Find where the given text appears and provide that cell's center as (x, y) coordinate. 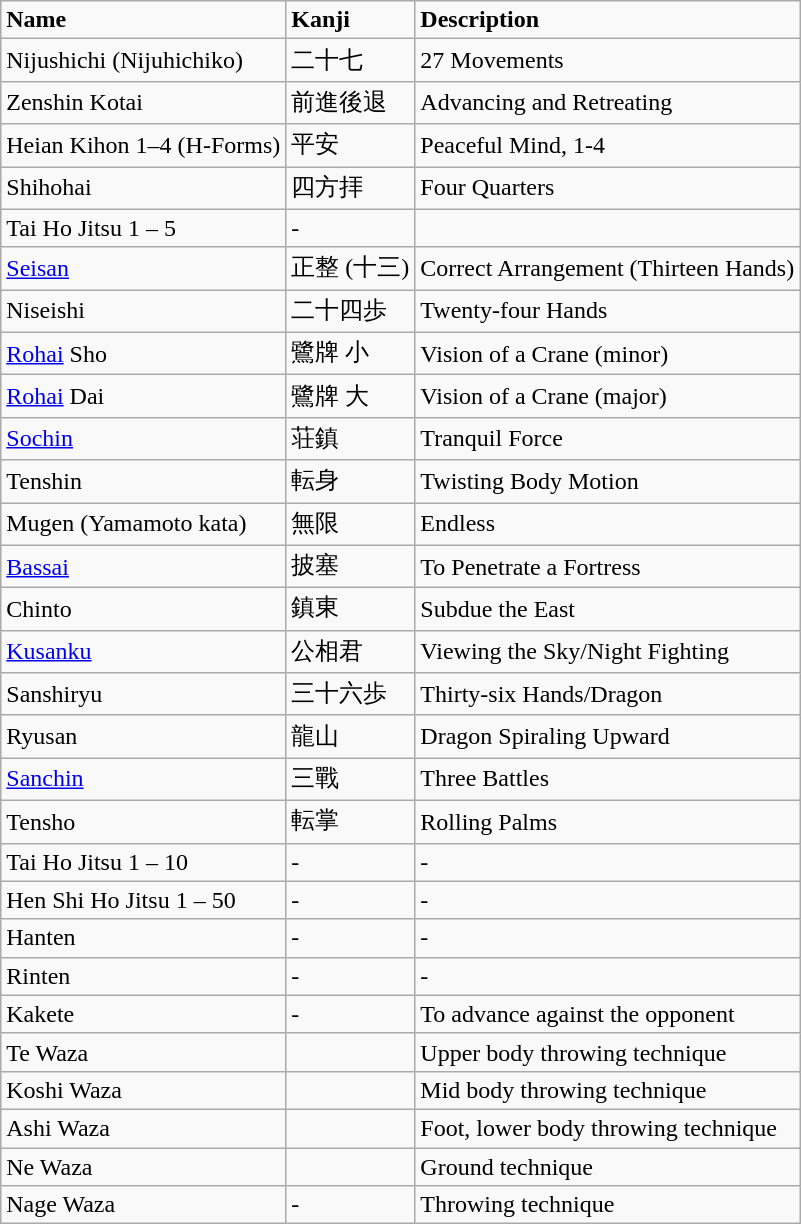
To Penetrate a Fortress (608, 566)
Ashi Waza (144, 1128)
転掌 (350, 822)
Te Waza (144, 1052)
Ryusan (144, 736)
Advancing and Retreating (608, 102)
鷺牌 小 (350, 354)
Kanji (350, 20)
Sanchin (144, 780)
Description (608, 20)
Nage Waza (144, 1205)
三十六歩 (350, 694)
Rinten (144, 976)
Hanten (144, 938)
四方拝 (350, 188)
Name (144, 20)
Ground technique (608, 1167)
Vision of a Crane (major) (608, 396)
Niseishi (144, 312)
Viewing the Sky/Night Fighting (608, 652)
Kusanku (144, 652)
Zenshin Kotai (144, 102)
Subdue the East (608, 610)
Three Battles (608, 780)
Rohai Sho (144, 354)
披塞 (350, 566)
三戰 (350, 780)
Sochin (144, 438)
Tenshin (144, 482)
27 Movements (608, 60)
公相君 (350, 652)
Foot, lower body throwing technique (608, 1128)
Four Quarters (608, 188)
Twenty-four Hands (608, 312)
鷺牌 大 (350, 396)
Correct Arrangement (Thirteen Hands) (608, 268)
鎮東 (350, 610)
To advance against the opponent (608, 1014)
Endless (608, 524)
Upper body throwing technique (608, 1052)
Tranquil Force (608, 438)
平安 (350, 146)
龍山 (350, 736)
Peaceful Mind, 1-4 (608, 146)
Heian Kihon 1–4 (H-Forms) (144, 146)
Dragon Spiraling Upward (608, 736)
Koshi Waza (144, 1090)
Rolling Palms (608, 822)
Vision of a Crane (minor) (608, 354)
Nijushichi (Nijuhichiko) (144, 60)
Sanshiryu (144, 694)
Kakete (144, 1014)
Seisan (144, 268)
Ne Waza (144, 1167)
二十七 (350, 60)
Mugen (Yamamoto kata) (144, 524)
Chinto (144, 610)
Tai Ho Jitsu 1 – 10 (144, 862)
Tensho (144, 822)
Tai Ho Jitsu 1 – 5 (144, 228)
Thirty-six Hands/Dragon (608, 694)
前進後退 (350, 102)
Bassai (144, 566)
荘鎮 (350, 438)
Shihohai (144, 188)
二十四歩 (350, 312)
Rohai Dai (144, 396)
正整 (十三) (350, 268)
Mid body throwing technique (608, 1090)
無限 (350, 524)
Hen Shi Ho Jitsu 1 – 50 (144, 900)
転身 (350, 482)
Twisting Body Motion (608, 482)
Throwing technique (608, 1205)
